Scan for the cell matching the given text and deliver its (x, y) coordinate at center. 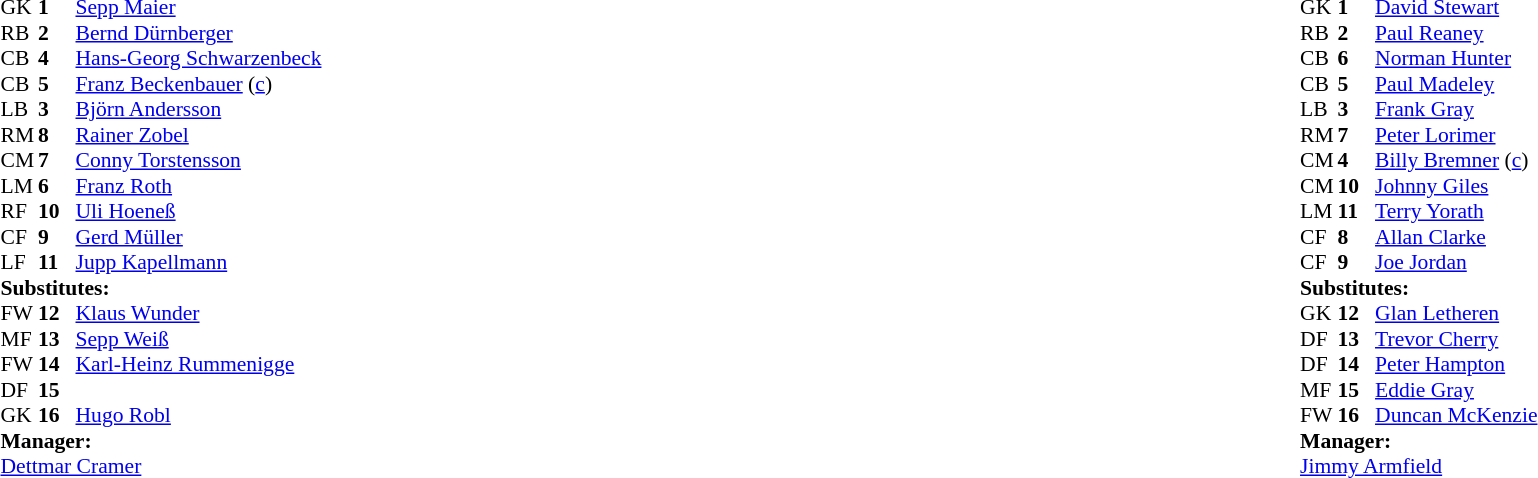
Terry Yorath (1456, 211)
Hugo Robl (199, 415)
Joe Jordan (1456, 263)
Duncan McKenzie (1456, 415)
Allan Clarke (1456, 237)
Glan Letheren (1456, 313)
Norman Hunter (1456, 59)
Franz Beckenbauer (c) (199, 84)
Uli Hoeneß (199, 211)
Conny Torstensson (199, 161)
Klaus Wunder (199, 313)
Paul Madeley (1456, 84)
Trevor Cherry (1456, 339)
Jupp Kapellmann (199, 263)
Billy Bremner (c) (1456, 161)
Gerd Müller (199, 237)
Paul Reaney (1456, 33)
Sepp Weiß (199, 339)
Bernd Dürnberger (199, 33)
Frank Gray (1456, 109)
Hans-Georg Schwarzenbeck (199, 59)
Franz Roth (199, 186)
Björn Andersson (199, 109)
Johnny Giles (1456, 186)
Karl-Heinz Rummenigge (199, 365)
Peter Lorimer (1456, 135)
Peter Hampton (1456, 365)
LF (19, 263)
Rainer Zobel (199, 135)
RF (19, 211)
Eddie Gray (1456, 390)
